From the cell containing the given text, extract its center point as (X, Y) coordinate. 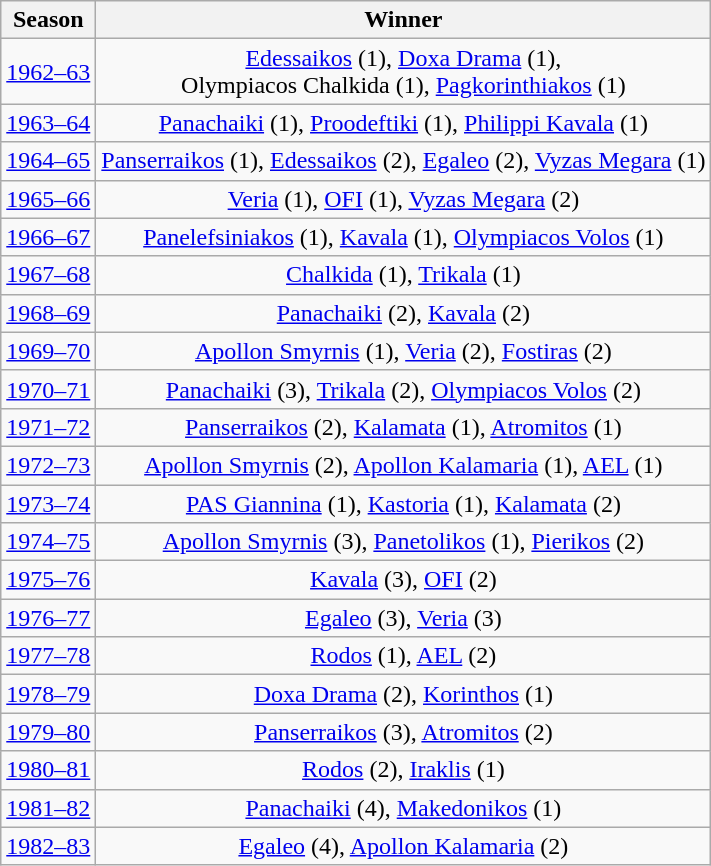
1978–79 (48, 694)
1963–64 (48, 123)
Apollon Smyrnis (1), Veria (2), Fostiras (2) (404, 351)
1979–80 (48, 732)
1969–70 (48, 351)
1971–72 (48, 427)
Panachaiki (1), Proodeftiki (1), Philippi Kavala (1) (404, 123)
1980–81 (48, 770)
Rodos (2), Iraklis (1) (404, 770)
Panachaiki (2), Kavala (2) (404, 313)
1975–76 (48, 580)
1966–67 (48, 237)
1965–66 (48, 199)
Panachaiki (4), Makedonikos (1) (404, 808)
1970–71 (48, 389)
1977–78 (48, 656)
1968–69 (48, 313)
1974–75 (48, 542)
Apollon Smyrnis (3), Panetolikos (1), Pierikos (2) (404, 542)
Panserraikos (2), Kalamata (1), Atromitos (1) (404, 427)
Edessaikos (1), Doxa Drama (1), Olympiacos Chalkida (1), Pagkorinthiakos (1) (404, 72)
Veria (1), OFI (1), Vyzas Megara (2) (404, 199)
Panserraikos (3), Atromitos (2) (404, 732)
1981–82 (48, 808)
Doxa Drama (2), Korinthos (1) (404, 694)
Chalkida (1), Trikala (1) (404, 275)
Panserraikos (1), Edessaikos (2), Egaleo (2), Vyzas Megara (1) (404, 161)
PAS Giannina (1), Kastoria (1), Kalamata (2) (404, 503)
1976–77 (48, 618)
Apollon Smyrnis (2), Apollon Kalamaria (1), AEL (1) (404, 465)
1967–68 (48, 275)
Egaleo (4), Apollon Kalamaria (2) (404, 846)
1962–63 (48, 72)
1973–74 (48, 503)
1964–65 (48, 161)
Winner (404, 20)
Egaleo (3), Veria (3) (404, 618)
Kavala (3), OFI (2) (404, 580)
Panelefsiniakos (1), Kavala (1), Olympiacos Volos (1) (404, 237)
Season (48, 20)
1982–83 (48, 846)
1972–73 (48, 465)
Rodos (1), AEL (2) (404, 656)
Panachaiki (3), Trikala (2), Olympiacos Volos (2) (404, 389)
